Identify which cell holds the provided text, then report its [x, y] central coordinate. 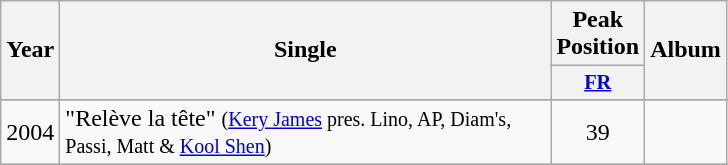
FR [598, 83]
Album [686, 50]
2004 [30, 132]
Year [30, 50]
39 [598, 132]
Single [306, 50]
Peak Position [598, 34]
"Relève la tête" (Kery James pres. Lino, AP, Diam's, Passi, Matt & Kool Shen) [306, 132]
